Determine the (x, y) coordinate at the center of the cell enclosing the given text.  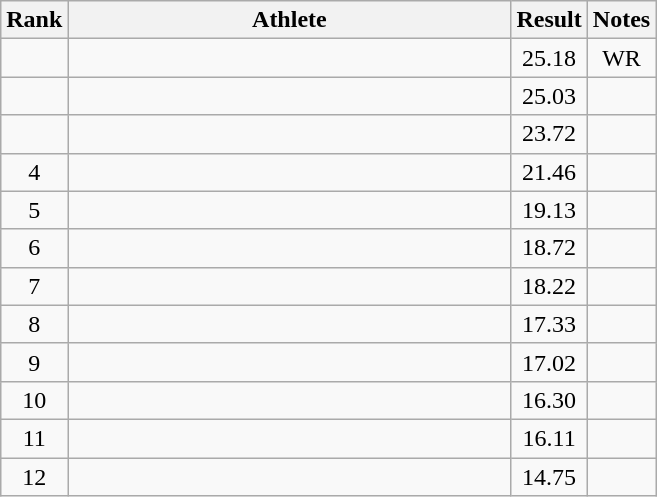
17.02 (549, 362)
21.46 (549, 172)
8 (34, 324)
6 (34, 248)
17.33 (549, 324)
Athlete (290, 20)
10 (34, 400)
25.03 (549, 96)
23.72 (549, 134)
Rank (34, 20)
Notes (621, 20)
16.30 (549, 400)
5 (34, 210)
25.18 (549, 58)
18.22 (549, 286)
19.13 (549, 210)
18.72 (549, 248)
12 (34, 477)
16.11 (549, 438)
WR (621, 58)
9 (34, 362)
7 (34, 286)
11 (34, 438)
Result (549, 20)
4 (34, 172)
14.75 (549, 477)
